From the cell containing the given text, extract its center point as (x, y) coordinate. 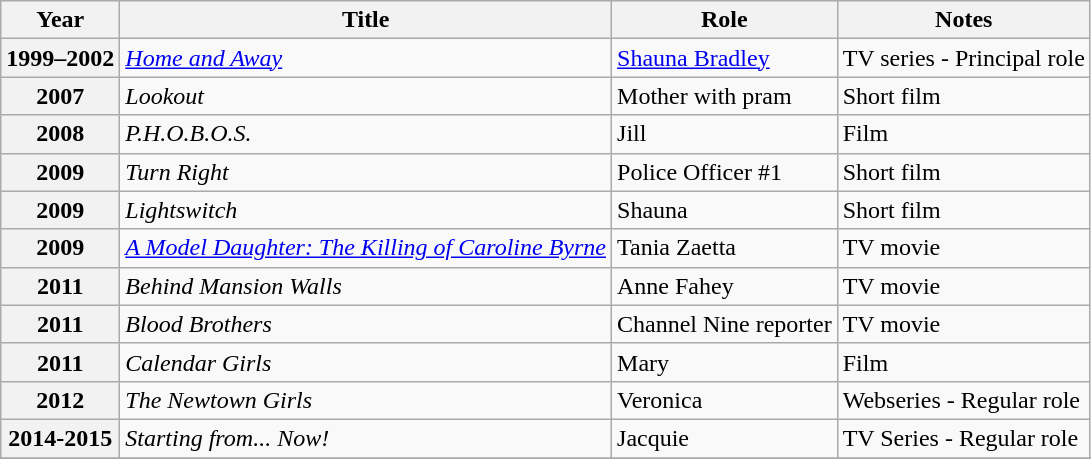
TV Series - Regular role (964, 438)
Police Officer #1 (725, 172)
Mary (725, 362)
Notes (964, 20)
Lightswitch (366, 210)
TV series - Principal role (964, 58)
Tania Zaetta (725, 248)
Starting from... Now! (366, 438)
Lookout (366, 96)
Year (60, 20)
Title (366, 20)
Jacquie (725, 438)
Turn Right (366, 172)
2008 (60, 134)
Behind Mansion Walls (366, 286)
Anne Fahey (725, 286)
Blood Brothers (366, 324)
Veronica (725, 400)
2012 (60, 400)
A Model Daughter: The Killing of Caroline Byrne (366, 248)
Role (725, 20)
The Newtown Girls (366, 400)
Webseries - Regular role (964, 400)
2007 (60, 96)
2014-2015 (60, 438)
Shauna Bradley (725, 58)
Shauna (725, 210)
Home and Away (366, 58)
Jill (725, 134)
Mother with pram (725, 96)
Channel Nine reporter (725, 324)
P.H.O.B.O.S. (366, 134)
Calendar Girls (366, 362)
1999–2002 (60, 58)
